Extract the [x, y] coordinate from the center of the cell holding the provided text.  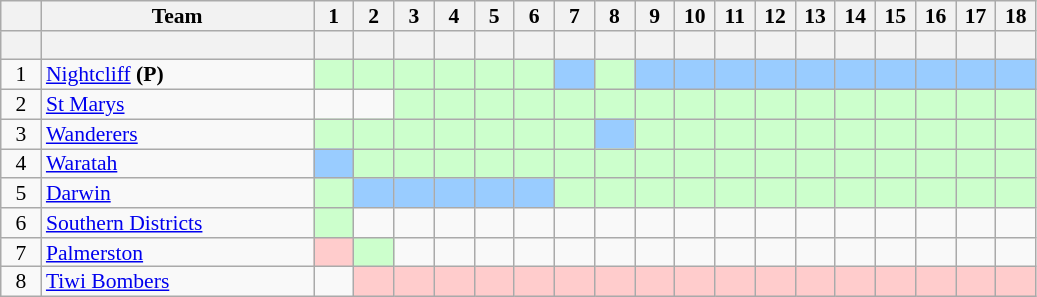
Waratah [178, 164]
18 [1016, 16]
Southern Districts [178, 223]
Wanderers [178, 134]
Tiwi Bombers [178, 282]
Team [178, 16]
Darwin [178, 193]
St Marys [178, 105]
10 [695, 16]
17 [976, 16]
14 [855, 16]
13 [815, 16]
9 [654, 16]
16 [935, 16]
12 [775, 16]
Palmerston [178, 253]
11 [735, 16]
15 [895, 16]
Nightcliff (P) [178, 75]
